Identify which cell holds the provided text, then report its (X, Y) central coordinate. 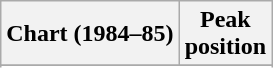
Chart (1984–85) (90, 34)
Peakposition (225, 34)
